Return the [X, Y] coordinate for the center point of the cell that contains the specified text.  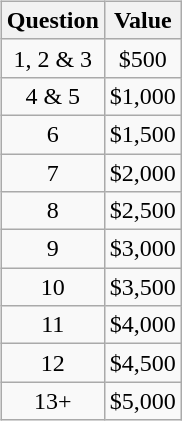
$2,500 [142, 211]
$2,000 [142, 173]
13+ [52, 401]
12 [52, 363]
8 [52, 211]
1, 2 & 3 [52, 58]
10 [52, 287]
Value [142, 20]
$1,500 [142, 134]
$3,500 [142, 287]
$4,000 [142, 325]
4 & 5 [52, 96]
7 [52, 173]
$3,000 [142, 249]
$5,000 [142, 401]
9 [52, 249]
11 [52, 325]
$1,000 [142, 96]
$4,500 [142, 363]
Question [52, 20]
$500 [142, 58]
6 [52, 134]
